For the text-containing cell, return its midpoint in (x, y) coordinate format. 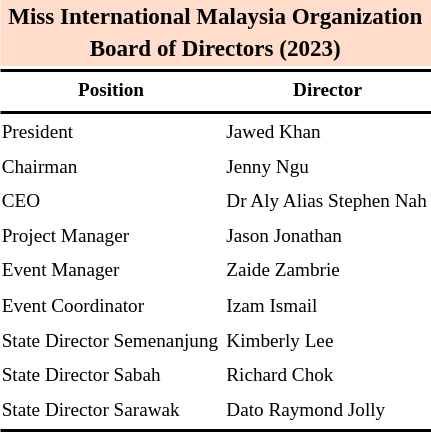
State Director Semenanjung (111, 341)
Position (111, 92)
Jason Jonathan (328, 237)
State Director Sabah (111, 376)
Miss International Malaysia OrganizationBoard of Directors (2023) (215, 34)
Dato Raymond Jolly (328, 411)
Project Manager (111, 237)
Richard Chok (328, 376)
Event Manager (111, 271)
Event Coordinator (111, 306)
Zaide Zambrie (328, 271)
Izam Ismail (328, 306)
Director (328, 92)
CEO (111, 202)
Jenny Ngu (328, 167)
Dr Aly Alias Stephen Nah (328, 202)
Chairman (111, 167)
Kimberly Lee (328, 341)
Jawed Khan (328, 132)
State Director Sarawak (111, 411)
President (111, 132)
